Extract the (X, Y) coordinate from the center of the cell holding the provided text.  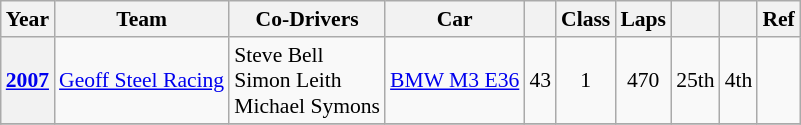
1 (586, 80)
Co-Drivers (307, 19)
2007 (28, 80)
Car (454, 19)
Team (142, 19)
Laps (643, 19)
BMW M3 E36 (454, 80)
Ref (778, 19)
Steve Bell Simon Leith Michael Symons (307, 80)
470 (643, 80)
Year (28, 19)
Geoff Steel Racing (142, 80)
Class (586, 19)
25th (696, 80)
4th (739, 80)
43 (540, 80)
